From the cell containing the given text, extract its center point as [x, y] coordinate. 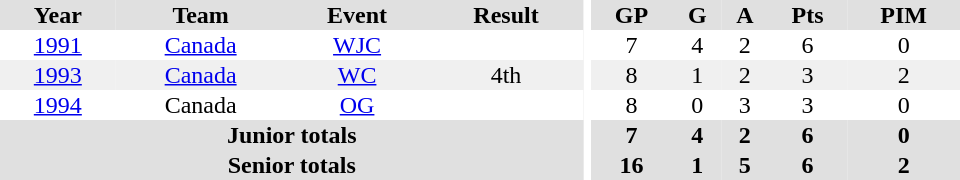
A [745, 15]
Team [201, 15]
GP [631, 15]
G [698, 15]
16 [631, 165]
1993 [58, 75]
Pts [808, 15]
OG [358, 105]
WC [358, 75]
1991 [58, 45]
1994 [58, 105]
PIM [904, 15]
4th [506, 75]
Event [358, 15]
Senior totals [292, 165]
Junior totals [292, 135]
Result [506, 15]
5 [745, 165]
Year [58, 15]
WJC [358, 45]
